Determine the (x, y) coordinate at the center of the cell enclosing the given text.  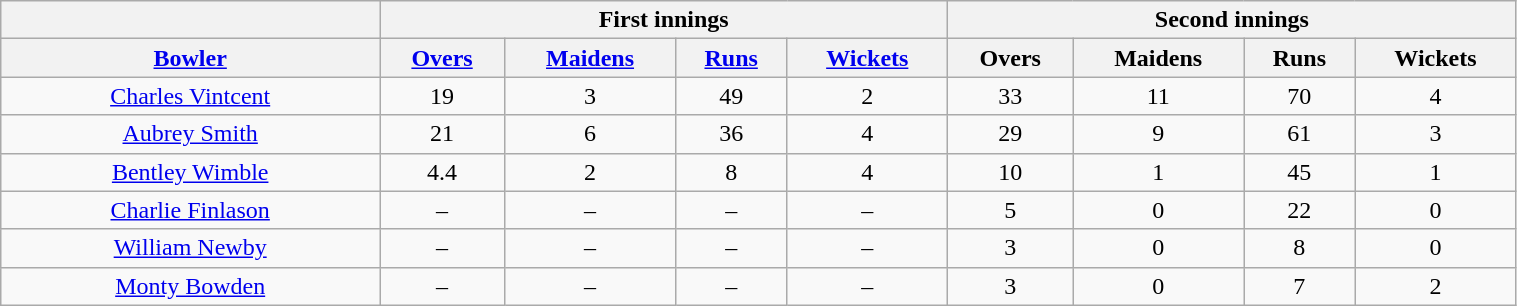
Monty Bowden (190, 286)
6 (590, 134)
36 (732, 134)
45 (1300, 172)
33 (1010, 96)
First innings (664, 20)
Charles Vintcent (190, 96)
Bowler (190, 58)
William Newby (190, 248)
11 (1158, 96)
Charlie Finlason (190, 210)
21 (442, 134)
5 (1010, 210)
10 (1010, 172)
49 (732, 96)
4.4 (442, 172)
Bentley Wimble (190, 172)
70 (1300, 96)
29 (1010, 134)
9 (1158, 134)
61 (1300, 134)
Aubrey Smith (190, 134)
7 (1300, 286)
22 (1300, 210)
Second innings (1232, 20)
19 (442, 96)
